Search for the cell housing the specified text and yield its [X, Y] center coordinate. 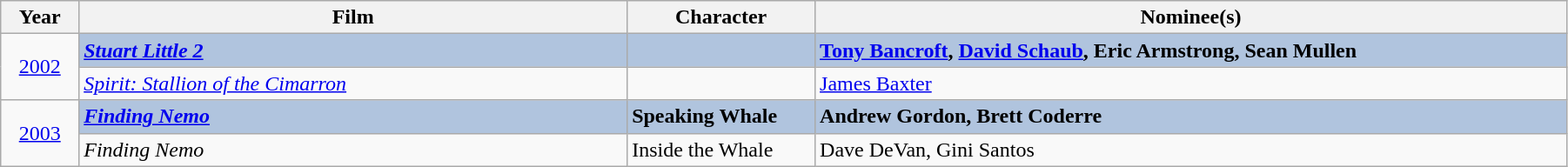
James Baxter [1191, 83]
2003 [40, 133]
Speaking Whale [721, 117]
Nominee(s) [1191, 17]
Spirit: Stallion of the Cimarron [353, 83]
Stuart Little 2 [353, 50]
Andrew Gordon, Brett Coderre [1191, 117]
Character [721, 17]
2002 [40, 67]
Year [40, 17]
Film [353, 17]
Dave DeVan, Gini Santos [1191, 150]
Inside the Whale [721, 150]
Tony Bancroft, David Schaub, Eric Armstrong, Sean Mullen [1191, 50]
